Capture the cell that displays the provided text and extract its [X, Y] central coordinate. 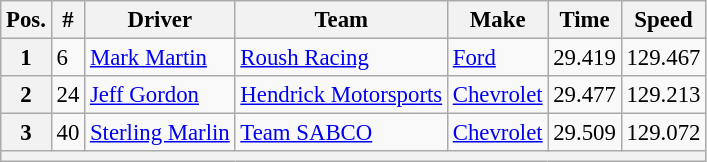
Ford [497, 58]
129.213 [664, 95]
# [68, 20]
2 [26, 95]
Mark Martin [160, 58]
129.072 [664, 133]
Make [497, 20]
1 [26, 58]
129.467 [664, 58]
6 [68, 58]
Driver [160, 20]
Roush Racing [341, 58]
29.477 [584, 95]
Jeff Gordon [160, 95]
Team SABCO [341, 133]
Sterling Marlin [160, 133]
29.509 [584, 133]
Pos. [26, 20]
3 [26, 133]
40 [68, 133]
Time [584, 20]
Hendrick Motorsports [341, 95]
29.419 [584, 58]
Speed [664, 20]
24 [68, 95]
Team [341, 20]
